Pinpoint the cell where the given text exists, returning its (x, y) midpoint coordinate. 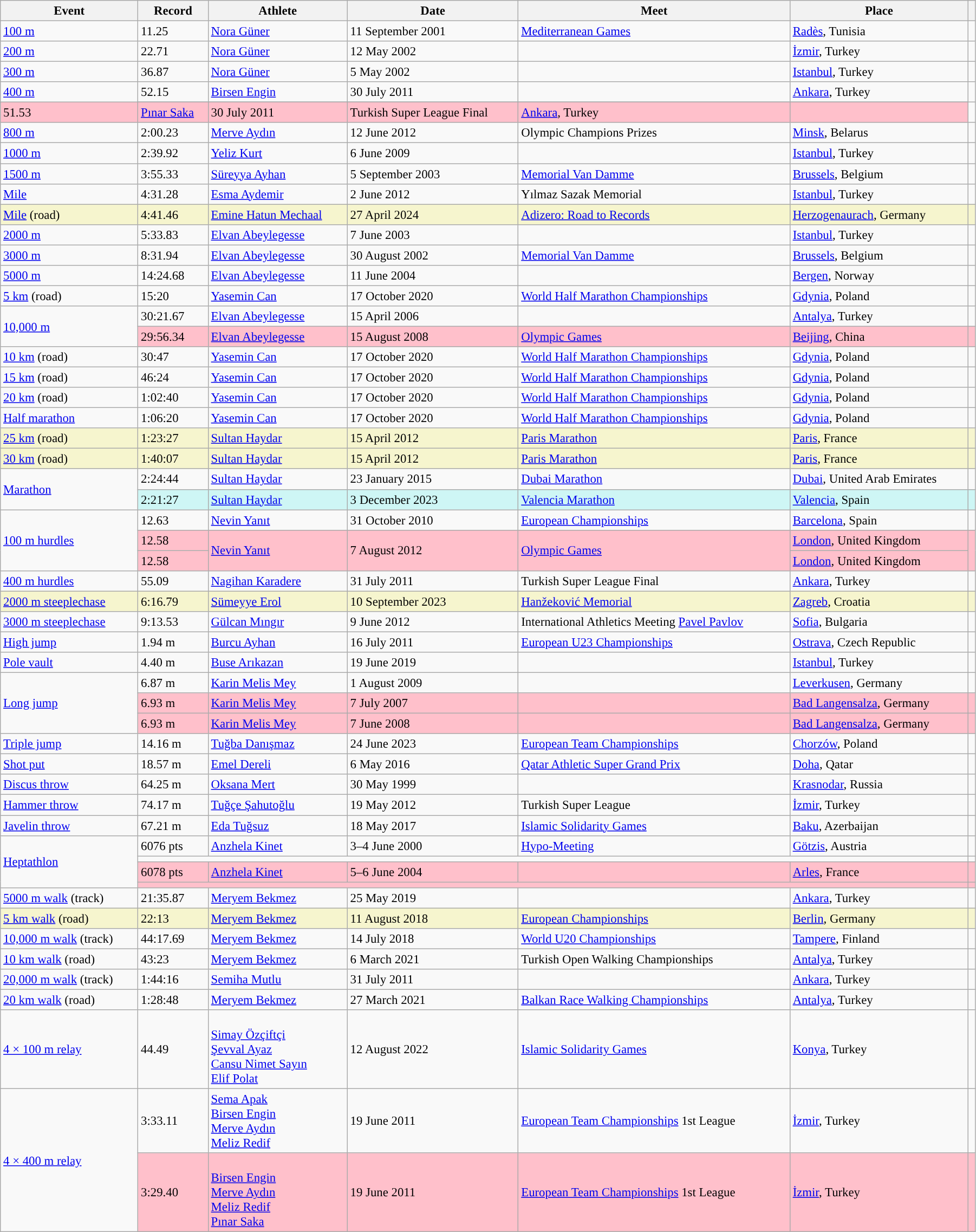
20,000 m walk (track) (69, 980)
11 June 2004 (433, 276)
51.53 (69, 113)
2000 m (69, 235)
Beijing, China (879, 336)
Adizero: Road to Records (654, 215)
15 August 2008 (433, 336)
Süreyya Ayhan (277, 174)
52.15 (173, 92)
Sema ApakBirsen EnginMerve AydınMeliz Redif (277, 1121)
1:28:48 (173, 1000)
Radès, Tunisia (879, 31)
30:47 (173, 357)
22:13 (173, 918)
7 June 2003 (433, 235)
18 May 2017 (433, 826)
14:24.68 (173, 276)
4:31.28 (173, 194)
Athlete (277, 11)
36.87 (173, 72)
19 June 2019 (433, 663)
Nagihan Karadere (277, 581)
4 × 100 m relay (69, 1049)
Ostrava, Czech Republic (879, 642)
5 May 2002 (433, 72)
Tuğba Danışmaz (277, 744)
Pınar Saka (173, 113)
1.94 m (173, 642)
14 July 2018 (433, 939)
Hammer throw (69, 805)
Sofia, Bulgaria (879, 622)
11 September 2001 (433, 31)
5:33.83 (173, 235)
2:24:44 (173, 479)
25 km (road) (69, 438)
55.09 (173, 581)
Emel Dereli (277, 764)
6078 pts (173, 872)
Emine Hatun Mechaal (277, 215)
High jump (69, 642)
1000 m (69, 153)
Marathon (69, 490)
4.40 m (173, 663)
15:20 (173, 296)
Record (173, 11)
Eda Tuğsuz (277, 826)
3 December 2023 (433, 500)
3000 m steeplechase (69, 622)
11.25 (173, 31)
Berlin, Germany (879, 918)
Birsen Engin (277, 92)
7 August 2012 (433, 550)
Meet (654, 11)
21:35.87 (173, 898)
Javelin throw (69, 826)
Mile (69, 194)
27 March 2021 (433, 1000)
10,000 m walk (track) (69, 939)
12 May 2002 (433, 51)
Valencia, Spain (879, 500)
Place (879, 11)
12 August 2022 (433, 1049)
3–4 June 2000 (433, 846)
Dubai Marathon (654, 479)
9:13.53 (173, 622)
10 September 2023 (433, 601)
5 km (road) (69, 296)
Tuğçe Şahutoğlu (277, 805)
Leverkusen, Germany (879, 683)
Sümeyye Erol (277, 601)
30:21.67 (173, 316)
24 June 2023 (433, 744)
4:41.46 (173, 215)
Date (433, 11)
7 June 2008 (433, 724)
Turkish Open Walking Championships (654, 959)
Shot put (69, 764)
Birsen EnginMerve AydınMeliz RedifPınar Saka (277, 1192)
18.57 m (173, 764)
5 km walk (road) (69, 918)
European Team Championships (654, 744)
Yeliz Kurt (277, 153)
Long jump (69, 703)
2000 m steeplechase (69, 601)
Krasnodar, Russia (879, 785)
6076 pts (173, 846)
200 m (69, 51)
Burcu Ayhan (277, 642)
400 m hurdles (69, 581)
2:21:27 (173, 500)
15 April 2006 (433, 316)
Mediterranean Games (654, 31)
10,000 m (69, 326)
Arles, France (879, 872)
31 October 2010 (433, 520)
100 m hurdles (69, 541)
1:06:20 (173, 418)
Zagreb, Croatia (879, 601)
1:02:40 (173, 398)
44:17.69 (173, 939)
Minsk, Belarus (879, 133)
10 km walk (road) (69, 959)
Baku, Azerbaijan (879, 826)
Heptathlon (69, 861)
74.17 m (173, 805)
Konya, Turkey (879, 1049)
European U23 Championships (654, 642)
3000 m (69, 255)
Oksana Mert (277, 785)
15 km (road) (69, 378)
12 June 2012 (433, 133)
46:24 (173, 378)
5–6 June 2004 (433, 872)
Buse Arıkazan (277, 663)
Bergen, Norway (879, 276)
4 × 400 m relay (69, 1160)
1:40:07 (173, 459)
6 May 2016 (433, 764)
19 May 2012 (433, 805)
International Athletics Meeting Pavel Pavlov (654, 622)
5000 m walk (track) (69, 898)
Half marathon (69, 418)
800 m (69, 133)
10 km (road) (69, 357)
43:23 (173, 959)
3:29.40 (173, 1192)
Hanžeković Memorial (654, 601)
20 km walk (road) (69, 1000)
11 August 2018 (433, 918)
Esma Aydemir (277, 194)
64.25 m (173, 785)
1:23:27 (173, 438)
Yılmaz Sazak Memorial (654, 194)
3:33.11 (173, 1121)
23 January 2015 (433, 479)
Mile (road) (69, 215)
30 km (road) (69, 459)
9 June 2012 (433, 622)
Discus throw (69, 785)
Event (69, 11)
6.87 m (173, 683)
Barcelona, Spain (879, 520)
Turkish Super League (654, 805)
6:16.79 (173, 601)
Dubai, United Arab Emirates (879, 479)
Balkan Race Walking Championships (654, 1000)
44.49 (173, 1049)
6 June 2009 (433, 153)
1500 m (69, 174)
67.21 m (173, 826)
Tampere, Finland (879, 939)
3:55.33 (173, 174)
30 May 1999 (433, 785)
7 July 2007 (433, 703)
1 August 2009 (433, 683)
Simay ÖzçiftçiŞevval AyazCansu Nimet SayınElif Polat (277, 1049)
Triple jump (69, 744)
Herzogenaurach, Germany (879, 215)
16 July 2011 (433, 642)
400 m (69, 92)
Doha, Qatar (879, 764)
Qatar Athletic Super Grand Prix (654, 764)
100 m (69, 31)
Gülcan Mıngır (277, 622)
Merve Aydın (277, 133)
Valencia Marathon (654, 500)
2 June 2012 (433, 194)
Pole vault (69, 663)
8:31.94 (173, 255)
Olympic Champions Prizes (654, 133)
29:56.34 (173, 336)
2:00.23 (173, 133)
6 March 2021 (433, 959)
20 km (road) (69, 398)
300 m (69, 72)
World U20 Championships (654, 939)
Semiha Mutlu (277, 980)
30 August 2002 (433, 255)
5 September 2003 (433, 174)
2:39.92 (173, 153)
27 April 2024 (433, 215)
14.16 m (173, 744)
22.71 (173, 51)
1:44:16 (173, 980)
Chorzów, Poland (879, 744)
5000 m (69, 276)
Götzis, Austria (879, 846)
12.63 (173, 520)
25 May 2019 (433, 898)
Hypo-Meeting (654, 846)
